Search for the cell housing the specified text and yield its (X, Y) center coordinate. 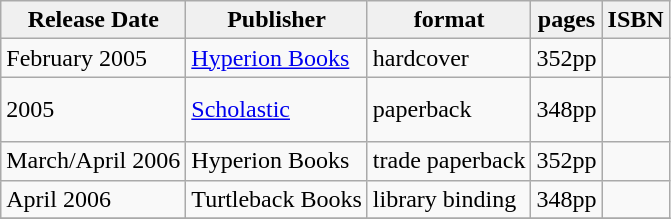
pages (566, 20)
Turtleback Books (277, 199)
February 2005 (94, 58)
Scholastic (277, 110)
paperback (449, 110)
ISBN (636, 20)
March/April 2006 (94, 161)
trade paperback (449, 161)
hardcover (449, 58)
Release Date (94, 20)
library binding (449, 199)
April 2006 (94, 199)
2005 (94, 110)
Publisher (277, 20)
format (449, 20)
